Identify which cell holds the provided text, then report its (x, y) central coordinate. 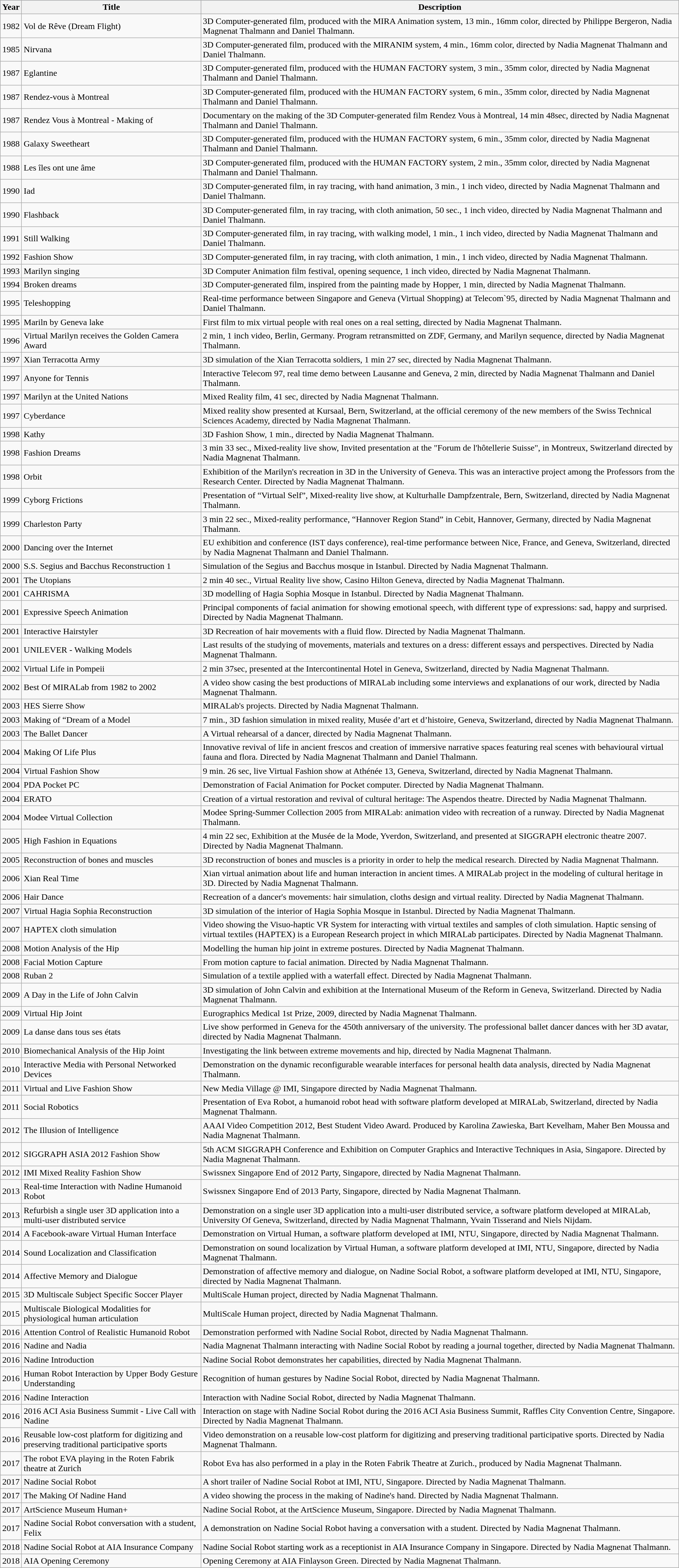
Still Walking (111, 238)
Demonstration on the dynamic reconfigurable wearable interfaces for personal health data analysis, directed by Nadia Magnenat Thalmann. (440, 1070)
3D Computer Animation film festival, opening sequence, 1 inch video, directed by Nadia Magnenat Thalmann. (440, 271)
Demonstration performed with Nadine Social Robot, directed by Nadia Magnenat Thalmann. (440, 1332)
3D Computer-generated film, in ray tracing, with cloth animation, 50 sec., 1 inch video, directed by Nadia Magnenat Thalmann and Daniel Thalmann. (440, 215)
A demonstration on Nadine Social Robot having a conversation with a student. Directed by Nadia Magnenat Thalmann. (440, 1528)
Presentation of Eva Robot, a humanoid robot head with software platform developed at MIRALab, Switzerland, directed by Nadia Magnenat Thalmann. (440, 1107)
Refurbish a single user 3D application into a multi-user distributed service (111, 1215)
Flashback (111, 215)
3D Computer-generated film, in ray tracing, with walking model, 1 min., 1 inch video, directed by Nadia Magnenat Thalmann and Daniel Thalmann. (440, 238)
A Facebook-aware Virtual Human Interface (111, 1234)
Virtual Fashion Show (111, 771)
Recognition of human gestures by Nadine Social Robot, directed by Nadia Magnenat Thalmann. (440, 1379)
1993 (11, 271)
3D Computer-generated film, in ray tracing, with hand animation, 3 min., 1 inch video, directed by Nadia Magnenat Thalmann and Daniel Thalmann. (440, 191)
Nirvana (111, 49)
Interaction with Nadine Social Robot, directed by Nadia Magnenat Thalmann. (440, 1397)
A video showing the process in the making of Nadine's hand. Directed by Nadia Magnenat Thalmann. (440, 1496)
Modee Spring-Summer Collection 2005 from MIRALab: animation video with recreation of a runway. Directed by Nadia Magnenat Thalmann. (440, 817)
The Ballet Dancer (111, 734)
A Virtual rehearsal of a dancer, directed by Nadia Magnenat Thalmann. (440, 734)
Swissnex Singapore End of 2013 Party, Singapore, directed by Nadia Magnenat Thalmann. (440, 1191)
3D simulation of the Xian Terracotta soldiers, 1 min 27 sec, directed by Nadia Magnenat Thalmann. (440, 360)
Galaxy Sweetheart (111, 144)
Les îles ont une âme (111, 168)
HES Sierre Show (111, 706)
Interactive Hairstyler (111, 631)
Robot Eva has also performed in a play in the Roten Fabrik Theatre at Zurich., produced by Nadia Magnenat Thalmann. (440, 1463)
Orbit (111, 477)
3D simulation of John Calvin and exhibition at the International Museum of the Reform in Geneva, Switzerland. Directed by Nadia Magnenat Thalmann. (440, 995)
5th ACM SIGGRAPH Conference and Exhibition on Computer Graphics and Interactive Techniques in Asia, Singapore. Directed by Nadia Magnenat Thalmann. (440, 1154)
Cyberdance (111, 416)
Nadine Interaction (111, 1397)
Expressive Speech Animation (111, 612)
Mixed Reality film, 41 sec, directed by Nadia Magnenat Thalmann. (440, 397)
Nadine and Nadia (111, 1346)
Nadine Introduction (111, 1360)
Charleston Party (111, 524)
2 min, 1 inch video, Berlin, Germany. Program retransmitted on ZDF, Germany, and Marilyn sequence, directed by Nadia Magnenat Thalmann. (440, 341)
Making Of Life Plus (111, 752)
Dancing over the Internet (111, 547)
Last results of the studying of movements, materials and textures on a dress: different essays and perspectives. Directed by Nadia Magnenat Thalmann. (440, 650)
Sound Localization and Classification (111, 1252)
Nadine Social Robot demonstrates her capabilities, directed by Nadia Magnenat Thalmann. (440, 1360)
Simulation of a textile applied with a waterfall effect. Directed by Nadia Magnenat Thalmann. (440, 976)
Virtual Hip Joint (111, 1013)
7 min., 3D fashion simulation in mixed reality, Musée d’art et d’histoire, Geneva, Switzerland, directed by Nadia Magnenat Thalmann. (440, 720)
Rendez Vous à Montreal - Making of (111, 120)
Teleshopping (111, 303)
New Media Village @ IMI, Singapore directed by Nadia Magnenat Thalmann. (440, 1088)
Vol de Rêve (Dream Flight) (111, 26)
3D Multiscale Subject Specific Soccer Player (111, 1295)
Affective Memory and Dialogue (111, 1276)
Eglantine (111, 73)
MIRALab's projects. Directed by Nadia Magnenat Thalmann. (440, 706)
The Illusion of Intelligence (111, 1130)
Marilyn at the United Nations (111, 397)
Title (111, 7)
From motion capture to facial animation. Directed by Nadia Magnenat Thalmann. (440, 962)
Marilyn singing (111, 271)
The robot EVA playing in the Roten Fabrik theatre at Zurich (111, 1463)
1985 (11, 49)
Multiscale Biological Modalities for physiological human articulation (111, 1313)
The Making Of Nadine Hand (111, 1496)
High Fashion in Equations (111, 841)
Real-time Interaction with Nadine Humanoid Robot (111, 1191)
Fashion Dreams (111, 453)
3D Computer-generated film, produced with the HUMAN FACTORY system, 2 min., 35mm color, directed by Nadia Magnenat Thalmann and Daniel Thalmann. (440, 168)
Nadine Social Robot, at the ArtScience Museum, Singapore. Directed by Nadia Magnenat Thalmann. (440, 1510)
3D simulation of the interior of Hagia Sophia Mosque in Istanbul. Directed by Nadia Magnenat Thalmann. (440, 911)
Description (440, 7)
2016 ACI Asia Business Summit - Live Call with Nadine (111, 1416)
3D Fashion Show, 1 min., directed by Nadia Magnenat Thalmann. (440, 434)
Nadine Social Robot (111, 1482)
Simulation of the Segius and Bacchus mosque in Istanbul. Directed by Nadia Magnenat Thalmann. (440, 566)
A video show casing the best productions of MIRALab including some interviews and explanations of our work, directed by Nadia Magnenat Thalmann. (440, 687)
Virtual Marilyn receives the Golden Camera Award (111, 341)
Xian Terracotta Army (111, 360)
Social Robotics (111, 1107)
3D Computer-generated film, produced with the MIRANIM system, 4 min., 16mm color, directed by Nadia Magnenat Thalmann and Daniel Thalmann. (440, 49)
9 min. 26 sec, live Virtual Fashion show at Athénée 13, Geneva, Switzerland, directed by Nadia Magnenat Thalmann. (440, 771)
UNILEVER - Walking Models (111, 650)
Creation of a virtual restoration and revival of cultural heritage: The Aspendos theatre. Directed by Nadia Magnenat Thalmann. (440, 799)
A short trailer of Nadine Social Robot at IMI, NTU, Singapore. Directed by Nadia Magnenat Thalmann. (440, 1482)
The Utopians (111, 580)
Cyborg Frictions (111, 500)
Biomechanical Analysis of the Hip Joint (111, 1051)
Best Of MIRALab from 1982 to 2002 (111, 687)
Real-time performance between Singapore and Geneva (Virtual Shopping) at Telecom`95, directed by Nadia Magnenat Thalmann and Daniel Thalmann. (440, 303)
1996 (11, 341)
SIGGRAPH ASIA 2012 Fashion Show (111, 1154)
Reusable low-cost platform for digitizing and preserving traditional participative sports (111, 1440)
Presentation of “Virtual Self”, Mixed-reality live show, at Kulturhalle Dampfzentrale, Bern, Switzerland, directed by Nadia Magnenat Thalmann. (440, 500)
1994 (11, 285)
La danse dans tous ses états (111, 1032)
AIA Opening Ceremony (111, 1561)
Demonstration on Virtual Human, a software platform developed at IMI, NTU, Singapore, directed by Nadia Magnenat Thalmann. (440, 1234)
Modelling the human hip joint in extreme postures. Directed by Nadia Magnenat Thalmann. (440, 948)
Attention Control of Realistic Humanoid Robot (111, 1332)
Virtual Life in Pompeii (111, 669)
Opening Ceremony at AIA Finlayson Green. Directed by Nadia Magnenat Thalmann. (440, 1561)
3D Recreation of hair movements with a fluid flow. Directed by Nadia Magnenat Thalmann. (440, 631)
Xian Real Time (111, 879)
1991 (11, 238)
Rendez-vous à Montreal (111, 97)
Year (11, 7)
Mariln by Geneva lake (111, 322)
Iad (111, 191)
Human Robot Interaction by Upper Body Gesture Understanding (111, 1379)
Nadine Social Robot starting work as a receptionist in AIA Insurance Company in Singapore. Directed by Nadia Magnenat Thalmann. (440, 1547)
S.S. Segius and Bacchus Reconstruction 1 (111, 566)
3D Computer-generated film, inspired from the painting made by Hopper, 1 min, directed by Nadia Magnenat Thalmann. (440, 285)
2 min 37sec, presented at the Intercontinental Hotel in Geneva, Switzerland, directed by Nadia Magnenat Thalmann. (440, 669)
Recreation of a dancer's movements: hair simulation, cloths design and virtual reality. Directed by Nadia Magnenat Thalmann. (440, 897)
3D reconstruction of bones and muscles is a priority in order to help the medical research. Directed by Nadia Magnenat Thalmann. (440, 859)
Broken dreams (111, 285)
Nadine Social Robot conversation with a student, Felix (111, 1528)
HAPTEX cloth simulation (111, 929)
A Day in the Life of John Calvin (111, 995)
Interactive Media with Personal Networked Devices (111, 1070)
ERATO (111, 799)
1992 (11, 257)
3D Computer-generated film, in ray tracing, with cloth animation, 1 min., 1 inch video, directed by Nadia Magnenat Thalmann. (440, 257)
Swissnex Singapore End of 2012 Party, Singapore, directed by Nadia Magnenat Thalmann. (440, 1173)
Virtual and Live Fashion Show (111, 1088)
CAHRISMA (111, 594)
Facial Motion Capture (111, 962)
Motion Analysis of the Hip (111, 948)
Nadia Magnenat Thalmann interacting with Nadine Social Robot by reading a journal together, directed by Nadia Magnenat Thalmann. (440, 1346)
Fashion Show (111, 257)
Modee Virtual Collection (111, 817)
Virtual Hagia Sophia Reconstruction (111, 911)
3D modelling of Hagia Sophia Mosque in Istanbul. Directed by Nadia Magnenat Thalmann. (440, 594)
Interactive Telecom 97, real time demo between Lausanne and Geneva, 2 min, directed by Nadia Magnenat Thalmann and Daniel Thalmann. (440, 378)
Demonstration on sound localization by Virtual Human, a software platform developed at IMI, NTU, Singapore, directed by Nadia Magnenat Thalmann. (440, 1252)
Anyone for Tennis (111, 378)
Demonstration of Facial Animation for Pocket computer. Directed by Nadia Magnenat Thalmann. (440, 785)
Making of “Dream of a Model (111, 720)
3D Computer-generated film, produced with the HUMAN FACTORY system, 3 min., 35mm color, directed by Nadia Magnenat Thalmann and Daniel Thalmann. (440, 73)
3 min 22 sec., Mixed-reality performance, “Hannover Region Stand” in Cebit, Hannover, Germany, directed by Nadia Magnenat Thalmann. (440, 524)
Investigating the link between extreme movements and hip, directed by Nadia Magnenat Thalmann. (440, 1051)
2 min 40 sec., Virtual Reality live show, Casino Hilton Geneva, directed by Nadia Magnenat Thalmann. (440, 580)
Kathy (111, 434)
First film to mix virtual people with real ones on a real setting, directed by Nadia Magnenat Thalmann. (440, 322)
AAAI Video Competition 2012, Best Student Video Award. Produced by Karolina Zawieska, Bart Kevelham, Maher Ben Moussa and Nadia Magnenat Thalmann. (440, 1130)
IMI Mixed Reality Fashion Show (111, 1173)
PDA Pocket PC (111, 785)
Eurographics Medical 1st Prize, 2009, directed by Nadia Magnenat Thalmann. (440, 1013)
Ruban 2 (111, 976)
ArtScience Museum Human+ (111, 1510)
Nadine Social Robot at AIA Insurance Company (111, 1547)
Reconstruction of bones and muscles (111, 859)
Hair Dance (111, 897)
1982 (11, 26)
